Find where the given text appears and provide that cell's center as [X, Y] coordinate. 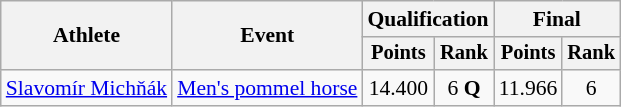
6 Q [464, 88]
6 [591, 88]
Men's pommel horse [267, 88]
14.400 [398, 88]
Qualification [428, 19]
Slavomír Michňák [86, 88]
Event [267, 36]
11.966 [528, 88]
Final [557, 19]
Athlete [86, 36]
